Detect which cell encompasses the target text, then output its (x, y) center coordinate. 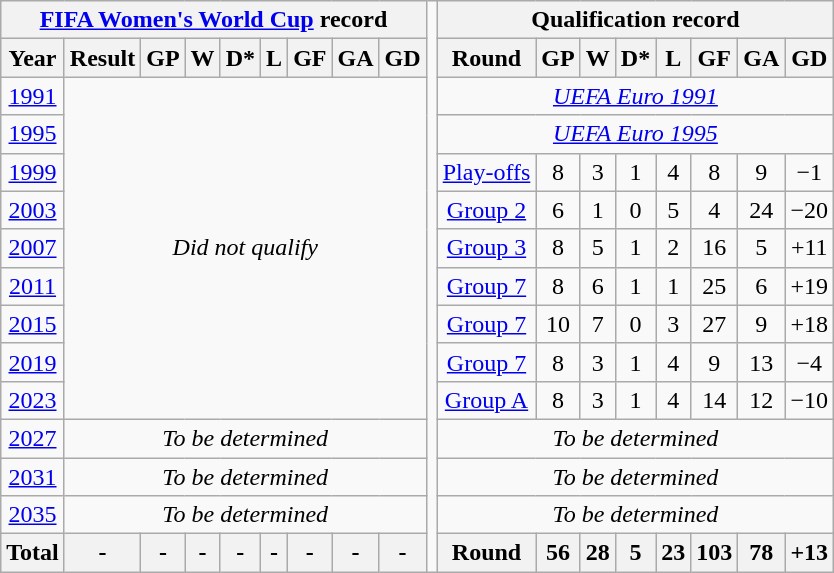
25 (714, 286)
2011 (33, 286)
2 (674, 248)
2007 (33, 248)
Group 2 (486, 210)
103 (714, 553)
1995 (33, 134)
2015 (33, 324)
−4 (810, 362)
78 (762, 553)
Qualification record (635, 20)
Did not qualify (245, 248)
12 (762, 400)
2003 (33, 210)
23 (674, 553)
Total (33, 553)
Year (33, 58)
28 (598, 553)
2031 (33, 477)
2027 (33, 438)
−10 (810, 400)
Play-offs (486, 172)
10 (558, 324)
−20 (810, 210)
13 (762, 362)
56 (558, 553)
14 (714, 400)
1999 (33, 172)
UEFA Euro 1991 (635, 96)
27 (714, 324)
Result (102, 58)
16 (714, 248)
+19 (810, 286)
Group 3 (486, 248)
2023 (33, 400)
−1 (810, 172)
+11 (810, 248)
FIFA Women's World Cup record (214, 20)
+13 (810, 553)
2035 (33, 515)
2019 (33, 362)
7 (598, 324)
1991 (33, 96)
Group A (486, 400)
+18 (810, 324)
UEFA Euro 1995 (635, 134)
24 (762, 210)
